Extract the (x, y) coordinate from the center of the cell holding the provided text.  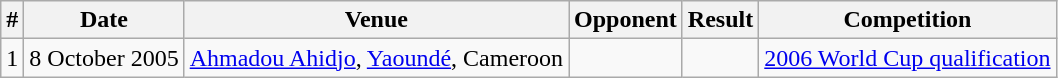
Opponent (626, 20)
# (12, 20)
Ahmadou Ahidjo, Yaoundé, Cameroon (376, 58)
1 (12, 58)
2006 World Cup qualification (908, 58)
8 October 2005 (104, 58)
Date (104, 20)
Venue (376, 20)
Result (720, 20)
Competition (908, 20)
